Locate the cell with the specified text and output its [X, Y] center coordinate. 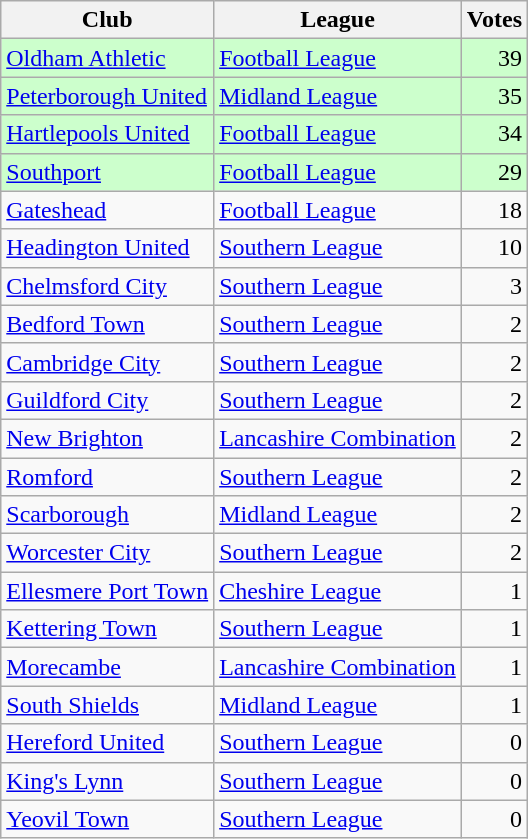
New Brighton [108, 438]
South Shields [108, 705]
King's Lynn [108, 781]
Romford [108, 477]
34 [494, 134]
Gateshead [108, 210]
Hartlepools United [108, 134]
Scarborough [108, 515]
Headington United [108, 248]
29 [494, 172]
10 [494, 248]
Kettering Town [108, 629]
Cambridge City [108, 362]
Cheshire League [338, 591]
Chelmsford City [108, 286]
Hereford United [108, 743]
18 [494, 210]
Club [108, 20]
Bedford Town [108, 324]
Guildford City [108, 400]
3 [494, 286]
Yeovil Town [108, 819]
Worcester City [108, 553]
League [338, 20]
Votes [494, 20]
Oldham Athletic [108, 58]
35 [494, 96]
Southport [108, 172]
Morecambe [108, 667]
Ellesmere Port Town [108, 591]
Peterborough United [108, 96]
39 [494, 58]
